Return the (x, y) coordinate for the center point of the cell that contains the specified text.  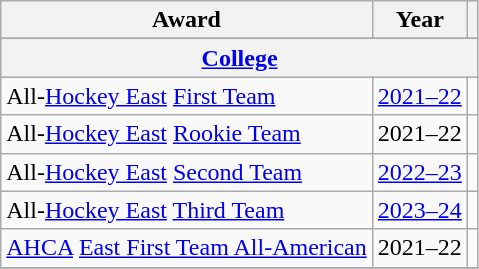
All-Hockey East Second Team (187, 172)
All-Hockey East Third Team (187, 210)
Award (187, 20)
College (240, 58)
AHCA East First Team All-American (187, 248)
2022–23 (420, 172)
Year (420, 20)
All-Hockey East First Team (187, 96)
All-Hockey East Rookie Team (187, 134)
2023–24 (420, 210)
